Identify which cell holds the provided text, then report its (x, y) central coordinate. 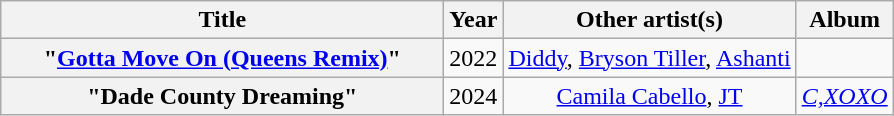
Year (474, 20)
Other artist(s) (650, 20)
Camila Cabello, JT (650, 96)
2022 (474, 58)
C,XOXO (844, 96)
"Dade County Dreaming" (222, 96)
2024 (474, 96)
Album (844, 20)
Title (222, 20)
"Gotta Move On (Queens Remix)" (222, 58)
Diddy, Bryson Tiller, Ashanti (650, 58)
